For the text-containing cell, return its midpoint in [X, Y] coordinate format. 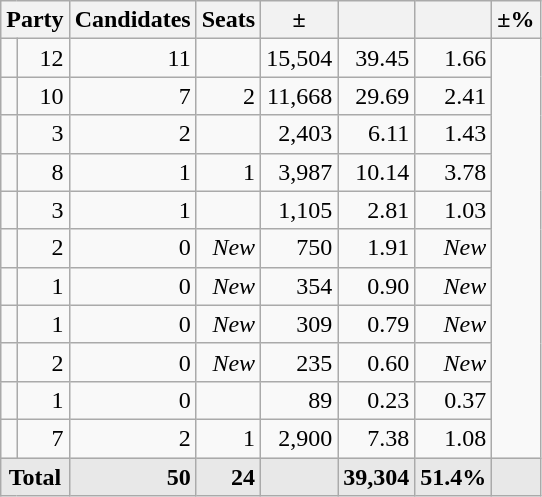
1.08 [454, 438]
6.11 [376, 134]
11,668 [300, 96]
± [300, 20]
0.37 [454, 400]
1.66 [454, 58]
Party [35, 20]
29.69 [376, 96]
0.60 [376, 362]
3,987 [300, 172]
1.43 [454, 134]
0.23 [376, 400]
1.03 [454, 210]
89 [300, 400]
10.14 [376, 172]
39,304 [376, 477]
11 [132, 58]
7.38 [376, 438]
Seats [228, 20]
750 [300, 248]
24 [228, 477]
10 [43, 96]
51.4% [454, 477]
39.45 [376, 58]
8 [43, 172]
2,403 [300, 134]
2.41 [454, 96]
1.91 [376, 248]
0.90 [376, 286]
Total [35, 477]
3.78 [454, 172]
1,105 [300, 210]
235 [300, 362]
12 [43, 58]
2,900 [300, 438]
309 [300, 324]
2.81 [376, 210]
±% [516, 20]
Candidates [132, 20]
50 [132, 477]
0.79 [376, 324]
354 [300, 286]
15,504 [300, 58]
